Provide the [X, Y] coordinate of the cell's center where the given text is located.  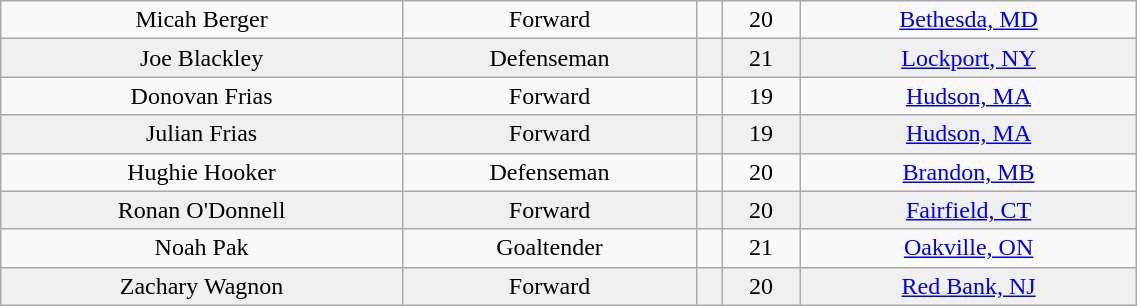
Fairfield, CT [968, 210]
Ronan O'Donnell [202, 210]
Goaltender [549, 248]
Zachary Wagnon [202, 286]
Red Bank, NJ [968, 286]
Micah Berger [202, 20]
Julian Frias [202, 134]
Brandon, MB [968, 172]
Lockport, NY [968, 58]
Joe Blackley [202, 58]
Oakville, ON [968, 248]
Bethesda, MD [968, 20]
Hughie Hooker [202, 172]
Donovan Frias [202, 96]
Noah Pak [202, 248]
